Return the [x, y] coordinate for the center point of the cell that contains the specified text.  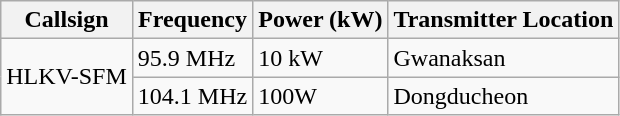
Gwanaksan [504, 58]
Callsign [67, 20]
10 kW [320, 58]
Dongducheon [504, 96]
Frequency [192, 20]
HLKV-SFM [67, 77]
Transmitter Location [504, 20]
104.1 MHz [192, 96]
100W [320, 96]
Power (kW) [320, 20]
95.9 MHz [192, 58]
